Determine the [X, Y] coordinate at the center of the cell enclosing the given text.  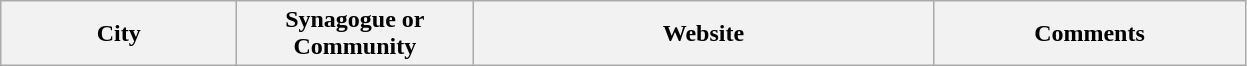
City [119, 34]
Synagogue or Community [355, 34]
Website [704, 34]
Comments [1090, 34]
